Output the [x, y] coordinate of the center of the cell containing the given text.  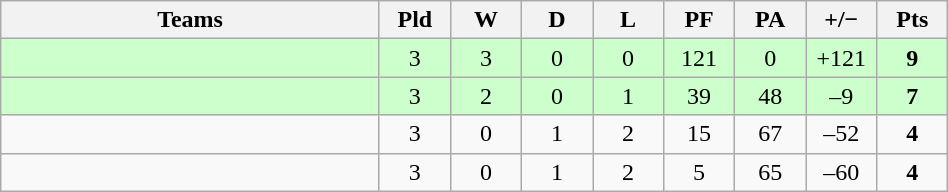
7 [912, 96]
9 [912, 58]
Pld [414, 20]
15 [700, 134]
65 [770, 172]
–52 [842, 134]
5 [700, 172]
48 [770, 96]
–9 [842, 96]
W [486, 20]
D [556, 20]
–60 [842, 172]
L [628, 20]
PA [770, 20]
PF [700, 20]
Teams [190, 20]
Pts [912, 20]
39 [700, 96]
+/− [842, 20]
+121 [842, 58]
67 [770, 134]
121 [700, 58]
